Find where the given text appears and provide that cell's center as [x, y] coordinate. 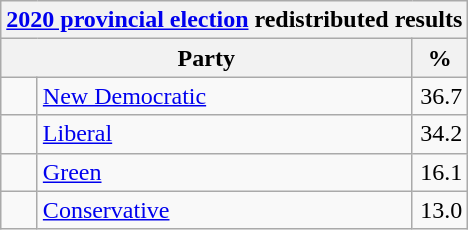
34.2 [440, 134]
New Democratic [224, 96]
Liberal [224, 134]
% [440, 58]
Party [206, 58]
36.7 [440, 96]
Conservative [224, 210]
13.0 [440, 210]
16.1 [440, 172]
2020 provincial election redistributed results [234, 20]
Green [224, 172]
